Find where the given text appears and provide that cell's center as (x, y) coordinate. 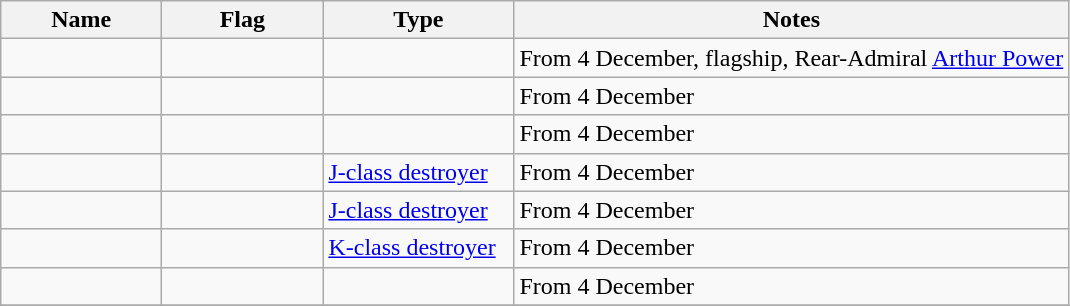
K-class destroyer (418, 248)
From 4 December, flagship, Rear-Admiral Arthur Power (792, 58)
Notes (792, 20)
Type (418, 20)
Flag (242, 20)
Name (82, 20)
